Pinpoint the cell where the given text exists, returning its (X, Y) midpoint coordinate. 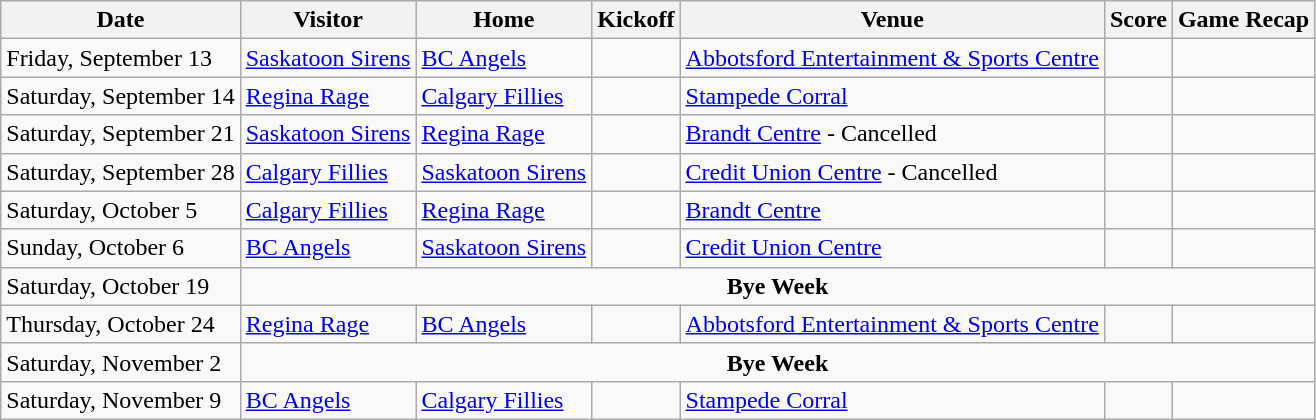
Saturday, November 9 (120, 400)
Visitor (328, 20)
Game Recap (1243, 20)
Saturday, September 28 (120, 172)
Saturday, September 14 (120, 96)
Date (120, 20)
Credit Union Centre (892, 248)
Brandt Centre - Cancelled (892, 134)
Brandt Centre (892, 210)
Score (1138, 20)
Friday, September 13 (120, 58)
Thursday, October 24 (120, 324)
Home (504, 20)
Saturday, October 19 (120, 286)
Saturday, November 2 (120, 362)
Saturday, October 5 (120, 210)
Sunday, October 6 (120, 248)
Credit Union Centre - Cancelled (892, 172)
Saturday, September 21 (120, 134)
Venue (892, 20)
Kickoff (636, 20)
